Pinpoint the cell where the given text exists, returning its [x, y] midpoint coordinate. 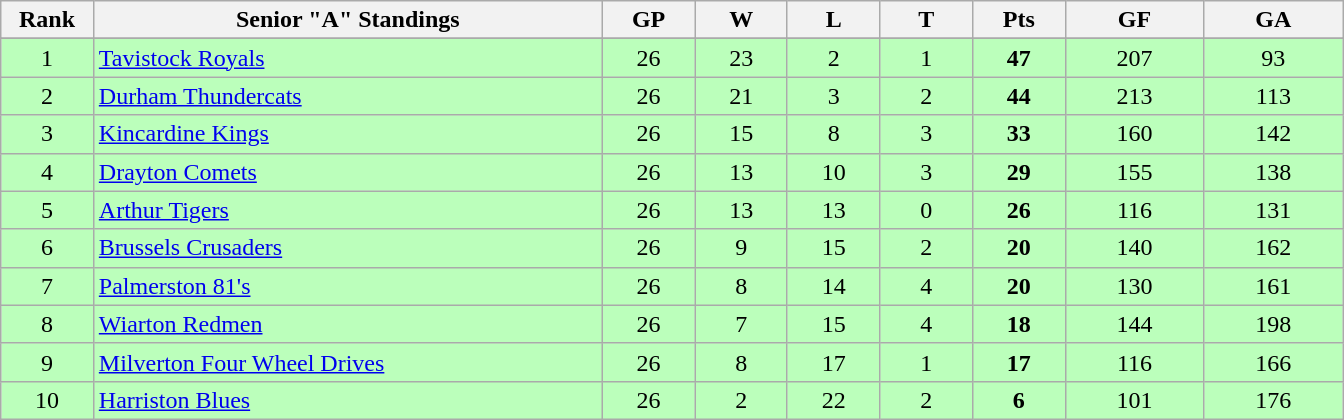
176 [1274, 400]
198 [1274, 324]
138 [1274, 172]
Brussels Crusaders [348, 248]
23 [742, 58]
144 [1134, 324]
161 [1274, 286]
Milverton Four Wheel Drives [348, 362]
140 [1134, 248]
155 [1134, 172]
T [926, 20]
Harriston Blues [348, 400]
101 [1134, 400]
47 [1020, 58]
162 [1274, 248]
29 [1020, 172]
W [742, 20]
160 [1134, 134]
Palmerston 81's [348, 286]
22 [834, 400]
GF [1134, 20]
0 [926, 210]
166 [1274, 362]
14 [834, 286]
L [834, 20]
21 [742, 96]
207 [1134, 58]
GA [1274, 20]
131 [1274, 210]
113 [1274, 96]
93 [1274, 58]
Wiarton Redmen [348, 324]
Rank [48, 20]
130 [1134, 286]
142 [1274, 134]
Senior "A" Standings [348, 20]
Arthur Tigers [348, 210]
44 [1020, 96]
18 [1020, 324]
213 [1134, 96]
Drayton Comets [348, 172]
Durham Thundercats [348, 96]
Pts [1020, 20]
GP [648, 20]
5 [48, 210]
33 [1020, 134]
Tavistock Royals [348, 58]
Kincardine Kings [348, 134]
